Identify which cell holds the provided text, then report its (X, Y) central coordinate. 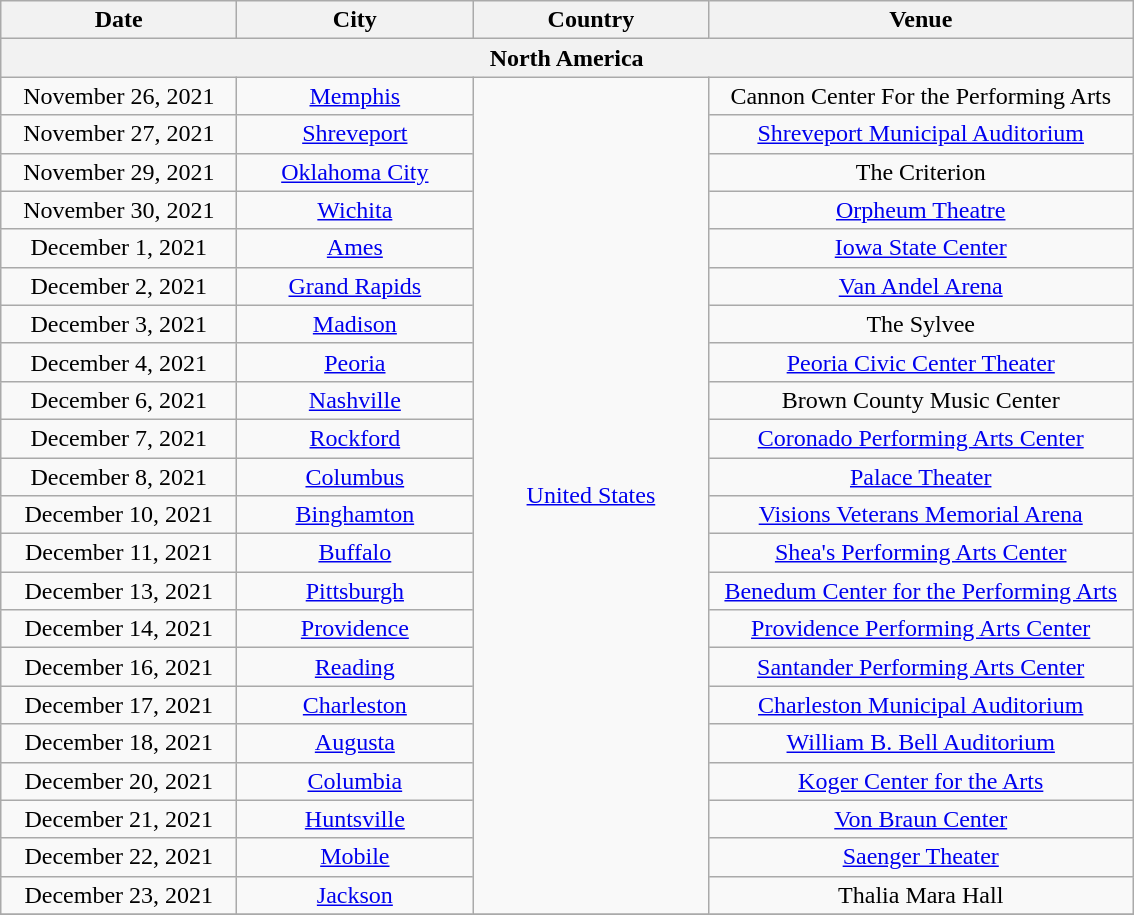
Brown County Music Center (921, 400)
December 2, 2021 (119, 286)
December 21, 2021 (119, 819)
The Sylvee (921, 324)
Memphis (355, 96)
Nashville (355, 400)
December 6, 2021 (119, 400)
Buffalo (355, 553)
Oklahoma City (355, 172)
December 16, 2021 (119, 667)
Peoria (355, 362)
Peoria Civic Center Theater (921, 362)
Ames (355, 248)
Huntsville (355, 819)
Charleston Municipal Auditorium (921, 705)
North America (567, 58)
December 8, 2021 (119, 477)
William B. Bell Auditorium (921, 743)
December 13, 2021 (119, 591)
Venue (921, 20)
Thalia Mara Hall (921, 895)
The Criterion (921, 172)
Van Andel Arena (921, 286)
December 1, 2021 (119, 248)
December 18, 2021 (119, 743)
Augusta (355, 743)
Shea's Performing Arts Center (921, 553)
Providence (355, 629)
December 22, 2021 (119, 857)
December 10, 2021 (119, 515)
December 11, 2021 (119, 553)
December 4, 2021 (119, 362)
Pittsburgh (355, 591)
Koger Center for the Arts (921, 781)
Santander Performing Arts Center (921, 667)
Mobile (355, 857)
Shreveport Municipal Auditorium (921, 134)
Visions Veterans Memorial Arena (921, 515)
November 29, 2021 (119, 172)
Saenger Theater (921, 857)
Wichita (355, 210)
November 26, 2021 (119, 96)
December 23, 2021 (119, 895)
Country (591, 20)
Coronado Performing Arts Center (921, 438)
Benedum Center for the Performing Arts (921, 591)
December 20, 2021 (119, 781)
December 14, 2021 (119, 629)
Orpheum Theatre (921, 210)
Providence Performing Arts Center (921, 629)
Palace Theater (921, 477)
Cannon Center For the Performing Arts (921, 96)
Charleston (355, 705)
Von Braun Center (921, 819)
United States (591, 496)
Reading (355, 667)
November 30, 2021 (119, 210)
November 27, 2021 (119, 134)
Jackson (355, 895)
Grand Rapids (355, 286)
Binghamton (355, 515)
Columbia (355, 781)
December 17, 2021 (119, 705)
City (355, 20)
December 3, 2021 (119, 324)
December 7, 2021 (119, 438)
Rockford (355, 438)
Iowa State Center (921, 248)
Madison (355, 324)
Shreveport (355, 134)
Date (119, 20)
Columbus (355, 477)
